For the text-containing cell, return its midpoint in [x, y] coordinate format. 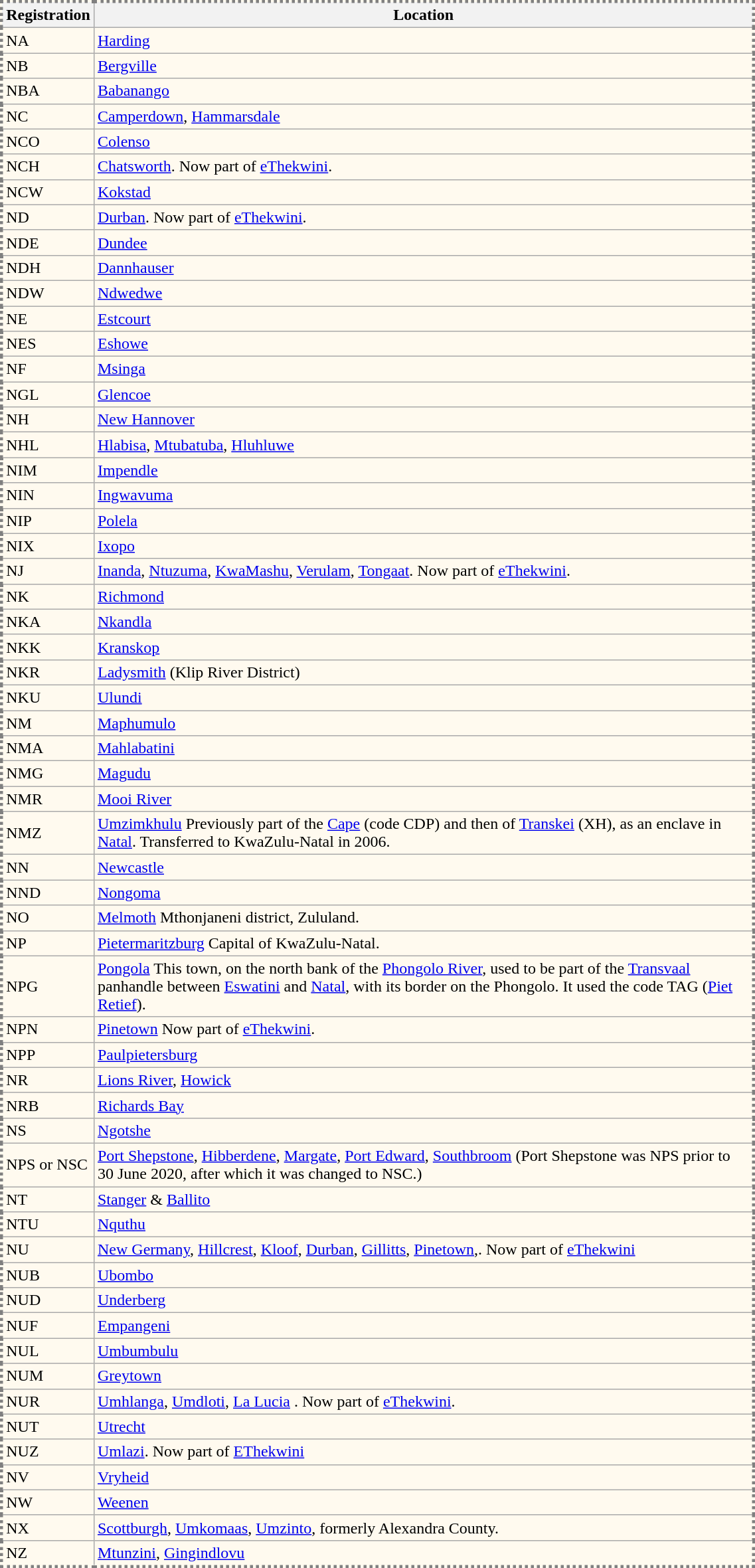
NA [48, 41]
Nongoma [424, 893]
NJ [48, 571]
NC [48, 116]
NN [48, 867]
NKK [48, 647]
NRB [48, 1105]
NR [48, 1080]
NIX [48, 546]
Polela [424, 521]
Underberg [424, 1300]
Eshowe [424, 344]
NIP [48, 521]
Ngotshe [424, 1130]
NK [48, 596]
Newcastle [424, 867]
NKR [48, 672]
Estcourt [424, 318]
NS [48, 1130]
Camperdown, Hammarsdale [424, 116]
Glencoe [424, 394]
NF [48, 369]
NCO [48, 141]
Maphumulo [424, 723]
Port Shepstone, Hibberdene, Margate, Port Edward, Southbroom (Port Shepstone was NPS prior to 30 June 2020, after which it was changed to NSC.) [424, 1165]
Bergville [424, 66]
Vryheid [424, 1477]
NZ [48, 1553]
NE [48, 318]
Dundee [424, 242]
NES [48, 344]
NDE [48, 242]
Richards Bay [424, 1105]
NMR [48, 799]
NW [48, 1502]
NMG [48, 774]
NUM [48, 1376]
NH [48, 420]
NUB [48, 1275]
NTU [48, 1225]
NBA [48, 91]
NIN [48, 495]
NM [48, 723]
Ndwedwe [424, 293]
Ingwavuma [424, 495]
Dannhauser [424, 268]
NGL [48, 394]
NUF [48, 1326]
Hlabisa, Mtubatuba, Hluhluwe [424, 445]
NU [48, 1250]
Nkandla [424, 622]
NKU [48, 697]
Mtunzini, Gingindlovu [424, 1553]
Pinetown Now part of eThekwini. [424, 1029]
NT [48, 1199]
Umzimkhulu Previously part of the Cape (code CDP) and then of Transkei (XH), as an enclave in Natal. Transferred to KwaZulu-Natal in 2006. [424, 833]
Richmond [424, 596]
NMZ [48, 833]
NUL [48, 1351]
Paulpietersburg [424, 1055]
NPN [48, 1029]
Registration [48, 15]
Utrecht [424, 1427]
Mooi River [424, 799]
NUD [48, 1300]
Harding [424, 41]
Mahlabatini [424, 748]
Colenso [424, 141]
NPS or NSC [48, 1165]
Scottburgh, Umkomaas, Umzinto, formerly Alexandra County. [424, 1527]
NCW [48, 192]
Impendle [424, 470]
Greytown [424, 1376]
Magudu [424, 774]
Babanango [424, 91]
Stanger & Ballito [424, 1199]
Chatsworth. Now part of eThekwini. [424, 167]
NP [48, 943]
Lions River, Howick [424, 1080]
Ulundi [424, 697]
NHL [48, 445]
NX [48, 1527]
Nquthu [424, 1225]
Ubombo [424, 1275]
NND [48, 893]
NV [48, 1477]
Ixopo [424, 546]
Empangeni [424, 1326]
New Hannover [424, 420]
Location [424, 15]
NO [48, 918]
New Germany, Hillcrest, Kloof, Durban, Gillitts, Pinetown,. Now part of eThekwini [424, 1250]
NKA [48, 622]
NDW [48, 293]
NUT [48, 1427]
NDH [48, 268]
NPP [48, 1055]
Weenen [424, 1502]
NIM [48, 470]
NB [48, 66]
Umbumbulu [424, 1351]
Inanda, Ntuzuma, KwaMashu, Verulam, Tongaat. Now part of eThekwini. [424, 571]
ND [48, 217]
Umhlanga, Umdloti, La Lucia . Now part of eThekwini. [424, 1401]
Umlazi. Now part of EThekwini [424, 1452]
NUZ [48, 1452]
Durban. Now part of eThekwini. [424, 217]
Kokstad [424, 192]
NPG [48, 986]
Kranskop [424, 647]
Melmoth Mthonjaneni district, Zululand. [424, 918]
Ladysmith (Klip River District) [424, 672]
NCH [48, 167]
Pietermaritzburg Capital of KwaZulu-Natal. [424, 943]
NUR [48, 1401]
Msinga [424, 369]
NMA [48, 748]
